Find where the given text appears and provide that cell's center as [x, y] coordinate. 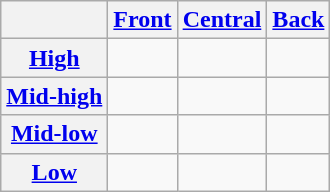
High [54, 58]
Mid-high [54, 96]
Central [222, 20]
Low [54, 172]
Mid-low [54, 134]
Front [142, 20]
Back [298, 20]
